Return the [x, y] coordinate for the center point of the cell that contains the specified text.  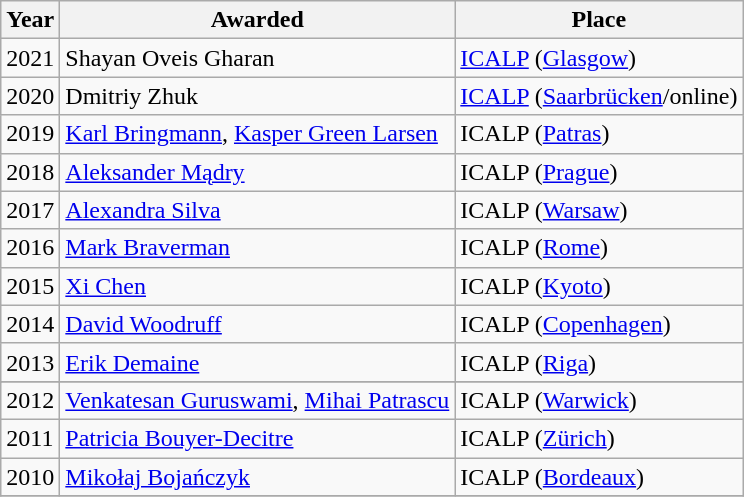
ICALP (Warwick) [599, 400]
2017 [30, 210]
Awarded [258, 20]
Patricia Bouyer-Decitre [258, 438]
2013 [30, 362]
Xi Chen [258, 286]
Place [599, 20]
Alexandra Silva [258, 210]
Karl Bringmann, Kasper Green Larsen [258, 134]
2011 [30, 438]
Aleksander Mądry [258, 172]
Dmitriy Zhuk [258, 96]
ICALP (Copenhagen) [599, 324]
ICALP (Bordeaux) [599, 477]
ICALP (Prague) [599, 172]
2020 [30, 96]
Mikołaj Bojańczyk [258, 477]
ICALP (Patras) [599, 134]
2012 [30, 400]
Year [30, 20]
2019 [30, 134]
ICALP (Glasgow) [599, 58]
2021 [30, 58]
David Woodruff [258, 324]
Erik Demaine [258, 362]
ICALP (Saarbrücken/online) [599, 96]
Venkatesan Guruswami, Mihai Patrascu [258, 400]
ICALP (Riga) [599, 362]
ICALP (Kyoto) [599, 286]
ICALP (Warsaw) [599, 210]
Shayan Oveis Gharan [258, 58]
Mark Braverman [258, 248]
2016 [30, 248]
2018 [30, 172]
2015 [30, 286]
ICALP (Zürich) [599, 438]
2010 [30, 477]
ICALP (Rome) [599, 248]
2014 [30, 324]
